Detect which cell encompasses the target text, then output its (X, Y) center coordinate. 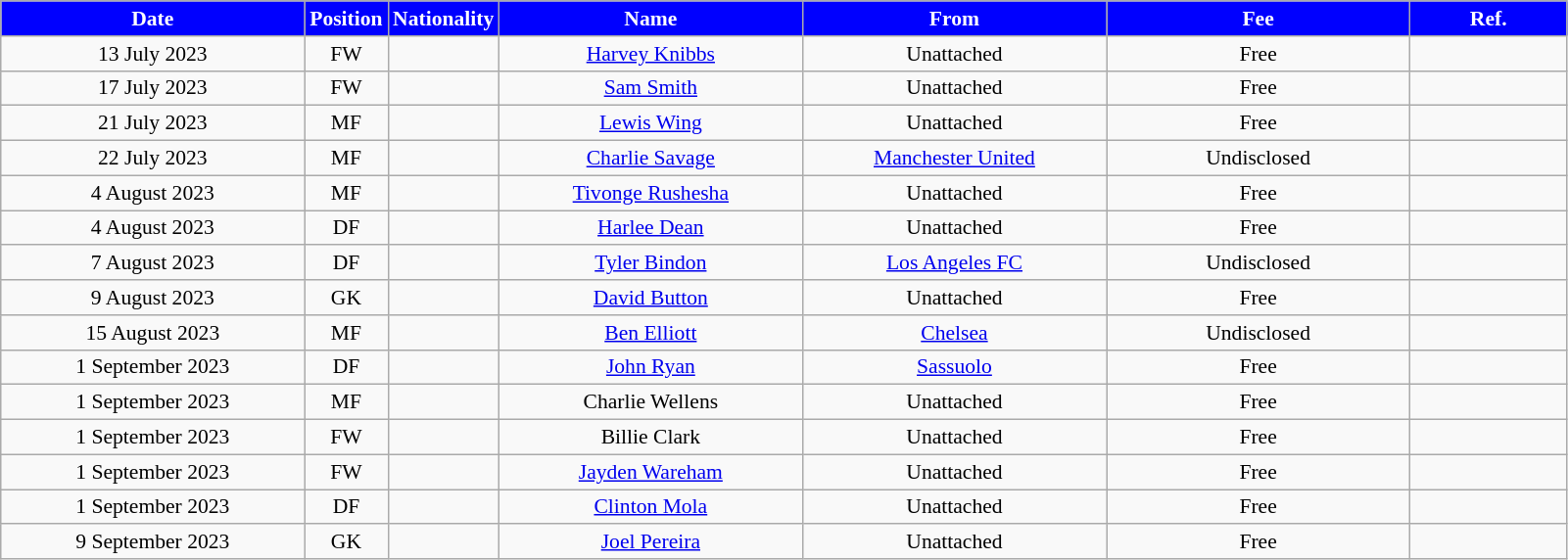
Sam Smith (650, 88)
Los Angeles FC (954, 263)
Joel Pereira (650, 542)
Manchester United (954, 159)
Clinton Mola (650, 507)
Nationality (443, 19)
15 August 2023 (153, 333)
13 July 2023 (153, 54)
Position (347, 19)
7 August 2023 (153, 263)
Billie Clark (650, 438)
Tivonge Rushesha (650, 193)
17 July 2023 (153, 88)
From (954, 19)
22 July 2023 (153, 159)
Lewis Wing (650, 123)
Chelsea (954, 333)
Harvey Knibbs (650, 54)
David Button (650, 298)
Jayden Wareham (650, 472)
Sassuolo (954, 367)
Name (650, 19)
Fee (1259, 19)
9 August 2023 (153, 298)
Date (153, 19)
Ref. (1489, 19)
Charlie Savage (650, 159)
9 September 2023 (153, 542)
21 July 2023 (153, 123)
Tyler Bindon (650, 263)
Harlee Dean (650, 228)
Charlie Wellens (650, 402)
John Ryan (650, 367)
Ben Elliott (650, 333)
